Pinpoint the cell where the given text exists, returning its [x, y] midpoint coordinate. 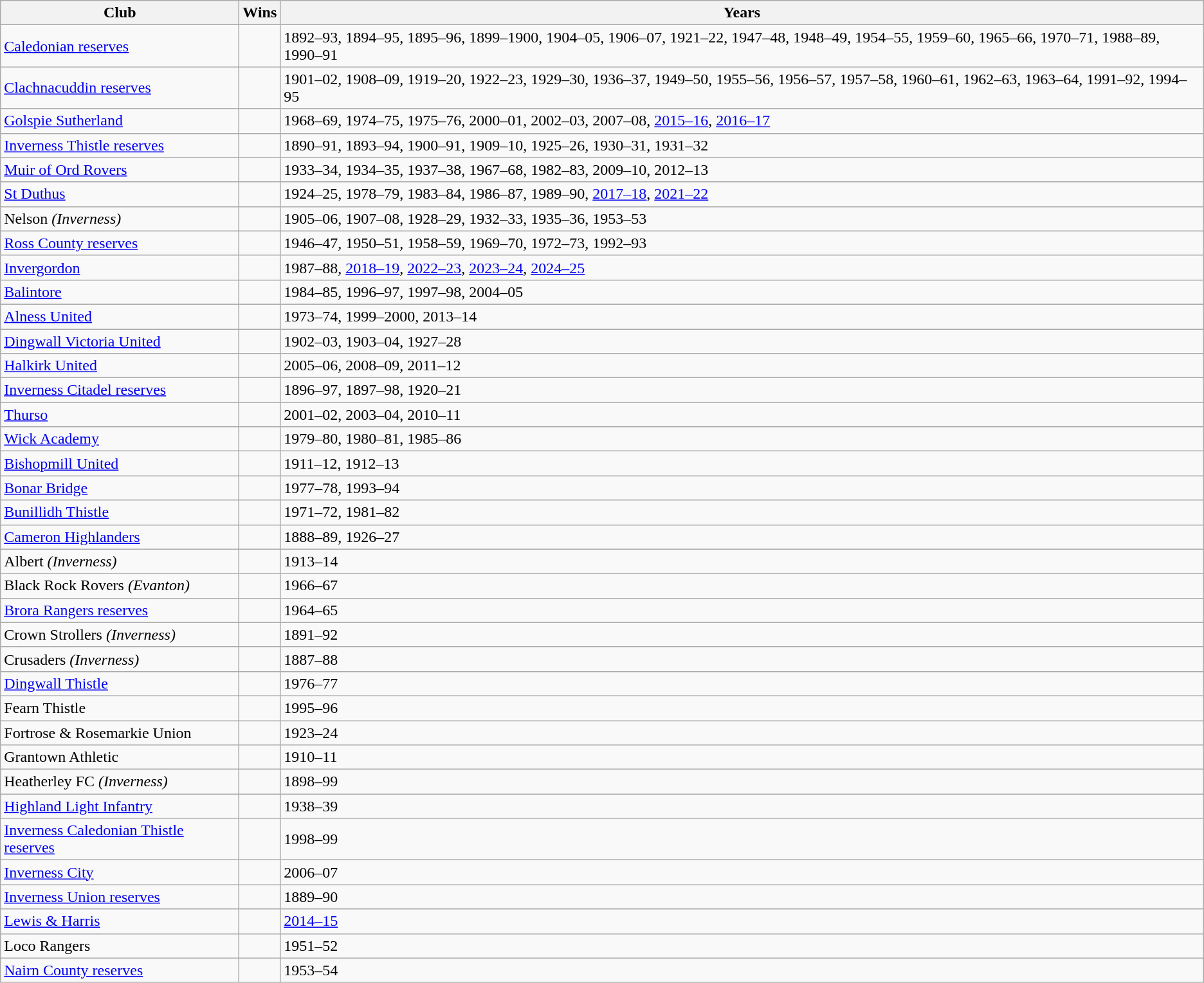
Nelson (Inverness) [120, 219]
St Duthus [120, 194]
Crusaders (Inverness) [120, 659]
1968–69, 1974–75, 1975–76, 2000–01, 2002–03, 2007–08, 2015–16, 2016–17 [742, 121]
Inverness Union reserves [120, 897]
1953–54 [742, 970]
Highland Light Infantry [120, 806]
Muir of Ord Rovers [120, 170]
1911–12, 1912–13 [742, 464]
Inverness City [120, 872]
Clachnacuddin reserves [120, 87]
1964–65 [742, 610]
1933–34, 1934–35, 1937–38, 1967–68, 1982–83, 2009–10, 2012–13 [742, 170]
1913–14 [742, 561]
Caledonian reserves [120, 46]
Alness United [120, 316]
2001–02, 2003–04, 2010–11 [742, 415]
1902–03, 1903–04, 1927–28 [742, 341]
Bonar Bridge [120, 488]
Albert (Inverness) [120, 561]
2006–07 [742, 872]
1923–24 [742, 732]
Inverness Caledonian Thistle reserves [120, 840]
1976–77 [742, 683]
1984–85, 1996–97, 1997–98, 2004–05 [742, 292]
Dingwall Thistle [120, 683]
Ross County reserves [120, 243]
1896–97, 1897–98, 1920–21 [742, 390]
Golspie Sutherland [120, 121]
Fearn Thistle [120, 708]
1898–99 [742, 782]
Bishopmill United [120, 464]
Bunillidh Thistle [120, 512]
1888–89, 1926–27 [742, 537]
1890–91, 1893–94, 1900–91, 1909–10, 1925–26, 1930–31, 1931–32 [742, 145]
Fortrose & Rosemarkie Union [120, 732]
Heatherley FC (Inverness) [120, 782]
Years [742, 13]
Club [120, 13]
1901–02, 1908–09, 1919–20, 1922–23, 1929–30, 1936–37, 1949–50, 1955–56, 1956–57, 1957–58, 1960–61, 1962–63, 1963–64, 1991–92, 1994–95 [742, 87]
Brora Rangers reserves [120, 610]
1924–25, 1978–79, 1983–84, 1986–87, 1989–90, 2017–18, 2021–22 [742, 194]
1946–47, 1950–51, 1958–59, 1969–70, 1972–73, 1992–93 [742, 243]
Dingwall Victoria United [120, 341]
Lewis & Harris [120, 921]
2014–15 [742, 921]
Halkirk United [120, 366]
Black Rock Rovers (Evanton) [120, 586]
Balintore [120, 292]
1998–99 [742, 840]
2005–06, 2008–09, 2011–12 [742, 366]
1910–11 [742, 757]
1987–88, 2018–19, 2022–23, 2023–24, 2024–25 [742, 267]
Crown Strollers (Inverness) [120, 635]
1905–06, 1907–08, 1928–29, 1932–33, 1935–36, 1953–53 [742, 219]
1889–90 [742, 897]
1995–96 [742, 708]
1951–52 [742, 946]
Invergordon [120, 267]
Inverness Thistle reserves [120, 145]
Thurso [120, 415]
Loco Rangers [120, 946]
1973–74, 1999–2000, 2013–14 [742, 316]
1887–88 [742, 659]
1971–72, 1981–82 [742, 512]
1979–80, 1980–81, 1985–86 [742, 439]
1938–39 [742, 806]
Cameron Highlanders [120, 537]
Inverness Citadel reserves [120, 390]
Grantown Athletic [120, 757]
1891–92 [742, 635]
Wins [260, 13]
Wick Academy [120, 439]
1977–78, 1993–94 [742, 488]
Nairn County reserves [120, 970]
1966–67 [742, 586]
1892–93, 1894–95, 1895–96, 1899–1900, 1904–05, 1906–07, 1921–22, 1947–48, 1948–49, 1954–55, 1959–60, 1965–66, 1970–71, 1988–89, 1990–91 [742, 46]
